Extract the (x, y) coordinate from the center of the cell holding the provided text.  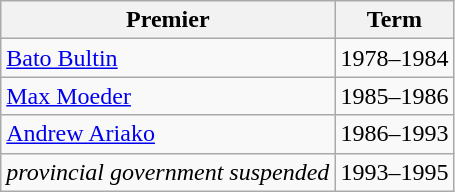
provincial government suspended (168, 172)
Andrew Ariako (168, 134)
1993–1995 (394, 172)
Premier (168, 20)
1986–1993 (394, 134)
Term (394, 20)
Max Moeder (168, 96)
Bato Bultin (168, 58)
1985–1986 (394, 96)
1978–1984 (394, 58)
